Determine the (x, y) coordinate at the center of the cell enclosing the given text.  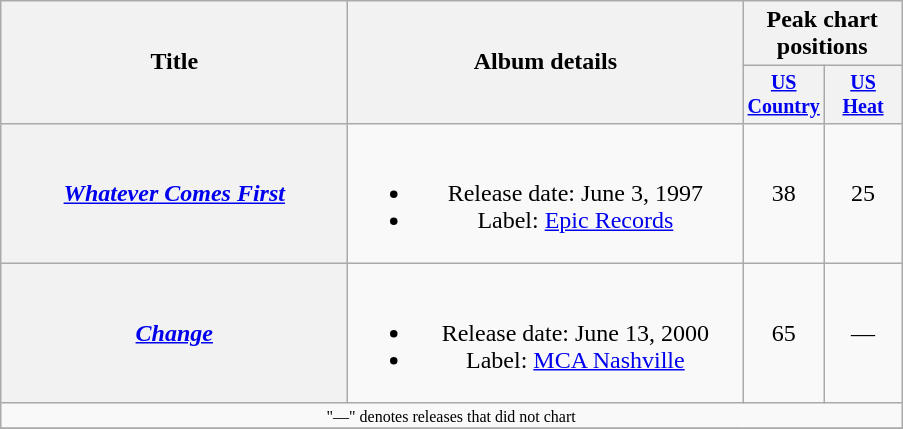
Peak chartpositions (822, 34)
"—" denotes releases that did not chart (452, 415)
38 (784, 193)
US Heat (864, 94)
Release date: June 3, 1997Label: Epic Records (546, 193)
Release date: June 13, 2000Label: MCA Nashville (546, 333)
US Country (784, 94)
Change (174, 333)
— (864, 333)
25 (864, 193)
65 (784, 333)
Whatever Comes First (174, 193)
Album details (546, 62)
Title (174, 62)
